Detect which cell encompasses the target text, then output its (X, Y) center coordinate. 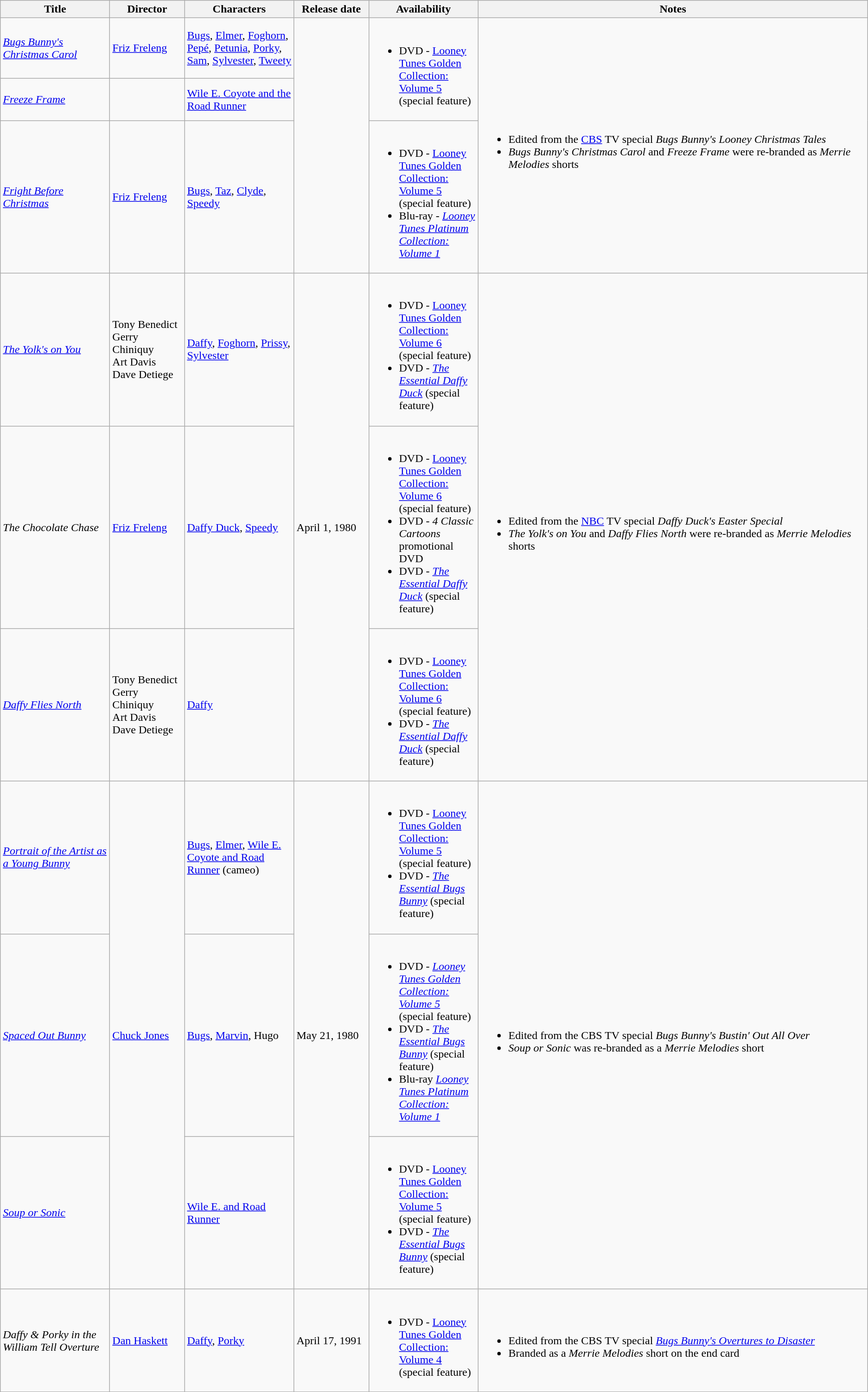
The Yolk's on You (55, 350)
April 1, 1980 (331, 527)
Portrait of the Artist as a Young Bunny (55, 857)
Daffy, Foghorn, Prissy, Sylvester (239, 350)
Bugs, Elmer, Wile E. Coyote and Road Runner (cameo) (239, 857)
Release date (331, 9)
Wile E. Coyote and the Road Runner (239, 99)
Daffy & Porky in the William Tell Overture (55, 1341)
Bugs, Elmer, Foghorn, Pepé, Petunia, Porky, Sam, Sylvester, Tweety (239, 48)
The Chocolate Chase (55, 527)
DVD - Looney Tunes Golden Collection: Volume 5 (special feature)Blu-ray - Looney Tunes Platinum Collection: Volume 1 (423, 197)
Daffy Duck, Speedy (239, 527)
Edited from the CBS TV special Bugs Bunny's Bustin' Out All OverSoup or Sonic was re-branded as a Merrie Melodies short (673, 1035)
Chuck Jones (147, 1035)
Availability (423, 9)
Fright Before Christmas (55, 197)
Bugs, Taz, Clyde, Speedy (239, 197)
Spaced Out Bunny (55, 1035)
April 17, 1991 (331, 1341)
Soup or Sonic (55, 1212)
Daffy Flies North (55, 705)
Characters (239, 9)
Edited from the NBC TV special Daffy Duck's Easter SpecialThe Yolk's on You and Daffy Flies North were re-branded as Merrie Melodies shorts (673, 527)
Edited from the CBS TV special Bugs Bunny's Overtures to DisasterBranded as a Merrie Melodies short on the end card (673, 1341)
Dan Haskett (147, 1341)
Daffy, Porky (239, 1341)
DVD - Looney Tunes Golden Collection: Volume 5 (special feature) (423, 70)
DVD - Looney Tunes Golden Collection: Volume 4 (special feature) (423, 1341)
Bugs, Marvin, Hugo (239, 1035)
May 21, 1980 (331, 1035)
Freeze Frame (55, 99)
Bugs Bunny's Christmas Carol (55, 48)
Director (147, 9)
Wile E. and Road Runner (239, 1212)
Notes (673, 9)
Title (55, 9)
Daffy (239, 705)
